Scan for the cell matching the given text and deliver its [X, Y] coordinate at center. 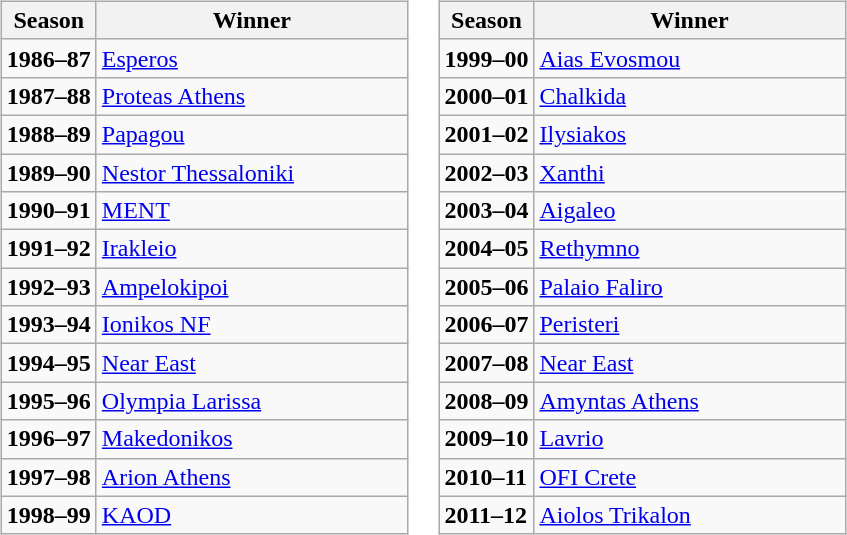
OFI Crete [690, 477]
Aias Evosmou [690, 58]
Aiolos Trikalon [690, 515]
2002–03 [486, 173]
1994–95 [48, 363]
Xanthi [690, 173]
2004–05 [486, 249]
1996–97 [48, 439]
2009–10 [486, 439]
Makedonikos [252, 439]
Arion Athens [252, 477]
2003–04 [486, 211]
2006–07 [486, 325]
Rethymno [690, 249]
Aigaleo [690, 211]
1993–94 [48, 325]
2011–12 [486, 515]
2000–01 [486, 96]
1998–99 [48, 515]
Nestor Thessaloniki [252, 173]
2005–06 [486, 287]
Ionikos NF [252, 325]
1992–93 [48, 287]
Palaio Faliro [690, 287]
Esperos [252, 58]
1995–96 [48, 401]
Amyntas Athens [690, 401]
Proteas Athens [252, 96]
Ilysiakos [690, 134]
2007–08 [486, 363]
MENT [252, 211]
Papagou [252, 134]
1990–91 [48, 211]
Ampelokipoi [252, 287]
1997–98 [48, 477]
1986–87 [48, 58]
2001–02 [486, 134]
2010–11 [486, 477]
1987–88 [48, 96]
KAOD [252, 515]
1991–92 [48, 249]
Irakleio [252, 249]
1988–89 [48, 134]
Olympia Larissa [252, 401]
Peristeri [690, 325]
1999–00 [486, 58]
2008–09 [486, 401]
1989–90 [48, 173]
Lavrio [690, 439]
Chalkida [690, 96]
